Extract the [X, Y] coordinate from the center of the cell holding the provided text.  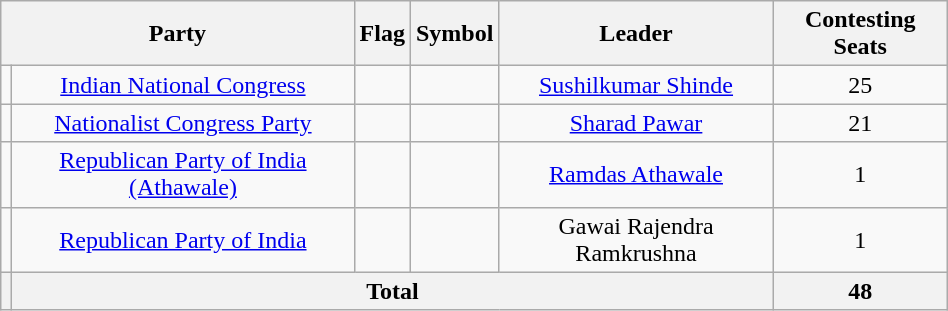
Symbol [454, 34]
Gawai Rajendra Ramkrushna [636, 240]
Contesting Seats [860, 34]
Total [392, 291]
Republican Party of India (Athawale) [183, 174]
25 [860, 85]
Flag [382, 34]
Party [178, 34]
Sushilkumar Shinde [636, 85]
Indian National Congress [183, 85]
Sharad Pawar [636, 123]
21 [860, 123]
Leader [636, 34]
Republican Party of India [183, 240]
Ramdas Athawale [636, 174]
Nationalist Congress Party [183, 123]
48 [860, 291]
